Pinpoint the cell where the given text exists, returning its (X, Y) midpoint coordinate. 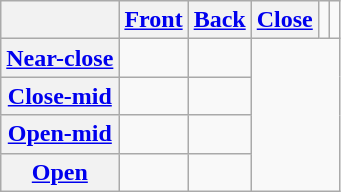
Near-close (60, 58)
Close-mid (60, 96)
Back (220, 20)
Close (284, 20)
Front (154, 20)
Open-mid (60, 134)
Open (60, 172)
